Return [x, y] of the center of cell containing provided text 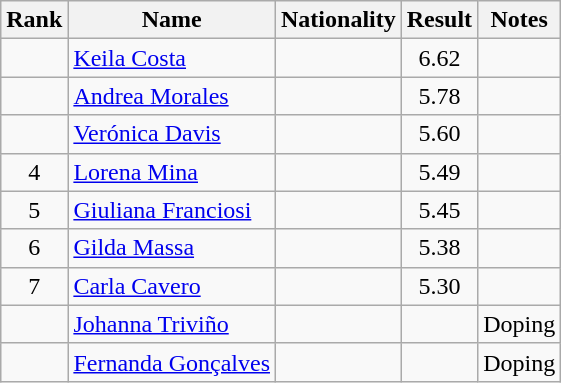
5.45 [439, 210]
4 [34, 172]
Gilda Massa [172, 248]
Carla Cavero [172, 286]
5.78 [439, 96]
5 [34, 210]
Nationality [339, 20]
6 [34, 248]
Johanna Triviño [172, 324]
Fernanda Gonçalves [172, 362]
Rank [34, 20]
7 [34, 286]
5.60 [439, 134]
Notes [520, 20]
Giuliana Franciosi [172, 210]
Name [172, 20]
Keila Costa [172, 58]
6.62 [439, 58]
5.49 [439, 172]
Verónica Davis [172, 134]
5.38 [439, 248]
Andrea Morales [172, 96]
Lorena Mina [172, 172]
Result [439, 20]
5.30 [439, 286]
